Scan for the cell matching the given text and deliver its (X, Y) coordinate at center. 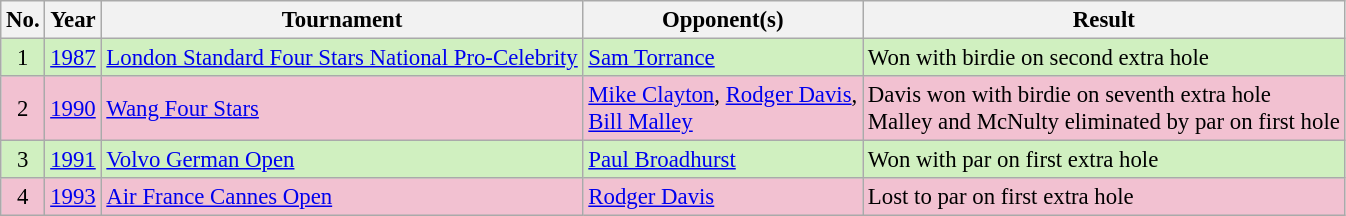
Davis won with birdie on seventh extra holeMalley and McNulty eliminated by par on first hole (1104, 108)
Mike Clayton, Rodger Davis, Bill Malley (723, 108)
Air France Cannes Open (342, 197)
No. (23, 20)
1987 (73, 58)
1993 (73, 197)
3 (23, 160)
1990 (73, 108)
Year (73, 20)
Sam Torrance (723, 58)
Tournament (342, 20)
Rodger Davis (723, 197)
4 (23, 197)
Opponent(s) (723, 20)
Lost to par on first extra hole (1104, 197)
Won with par on first extra hole (1104, 160)
London Standard Four Stars National Pro-Celebrity (342, 58)
1991 (73, 160)
Result (1104, 20)
Volvo German Open (342, 160)
1 (23, 58)
2 (23, 108)
Paul Broadhurst (723, 160)
Won with birdie on second extra hole (1104, 58)
Wang Four Stars (342, 108)
